For the text-containing cell, return its midpoint in [X, Y] coordinate format. 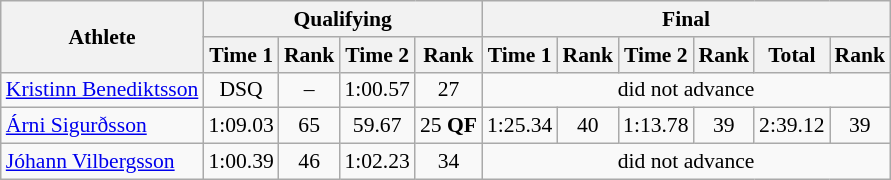
2:39.12 [792, 126]
– [310, 90]
Qualifying [342, 19]
DSQ [240, 90]
Total [792, 55]
Árni Sigurðsson [102, 126]
Final [686, 19]
27 [448, 90]
1:25.34 [520, 126]
Kristinn Benediktsson [102, 90]
40 [588, 126]
65 [310, 126]
Jóhann Vilbergsson [102, 162]
25 QF [448, 126]
46 [310, 162]
1:13.78 [656, 126]
1:09.03 [240, 126]
34 [448, 162]
Athlete [102, 36]
1:00.57 [376, 90]
1:02.23 [376, 162]
59.67 [376, 126]
1:00.39 [240, 162]
